Locate the cell with the specified text and output its (X, Y) center coordinate. 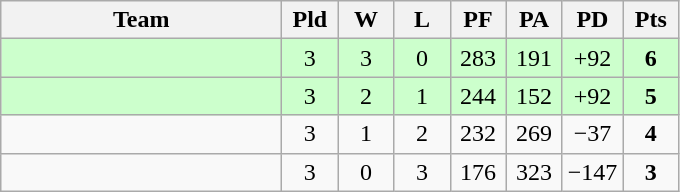
6 (651, 58)
5 (651, 96)
Pts (651, 20)
L (422, 20)
W (366, 20)
323 (534, 172)
176 (478, 172)
Pld (310, 20)
PF (478, 20)
4 (651, 134)
244 (478, 96)
232 (478, 134)
−147 (592, 172)
PA (534, 20)
191 (534, 58)
−37 (592, 134)
283 (478, 58)
PD (592, 20)
269 (534, 134)
Team (142, 20)
152 (534, 96)
